Identify which cell holds the provided text, then report its [X, Y] central coordinate. 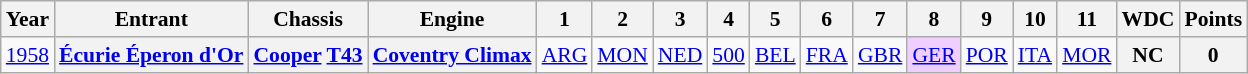
Écurie Éperon d'Or [151, 55]
ITA [1035, 55]
1 [565, 19]
2 [622, 19]
7 [880, 19]
ARG [565, 55]
WDC [1148, 19]
5 [776, 19]
POR [987, 55]
Chassis [308, 19]
6 [827, 19]
Coventry Climax [452, 55]
BEL [776, 55]
9 [987, 19]
0 [1213, 55]
Points [1213, 19]
10 [1035, 19]
500 [728, 55]
11 [1086, 19]
1958 [28, 55]
Engine [452, 19]
8 [934, 19]
FRA [827, 55]
4 [728, 19]
NED [680, 55]
Entrant [151, 19]
3 [680, 19]
Cooper T43 [308, 55]
MON [622, 55]
GBR [880, 55]
MOR [1086, 55]
Year [28, 19]
GER [934, 55]
NC [1148, 55]
